Extract the [x, y] coordinate from the center of the cell holding the provided text.  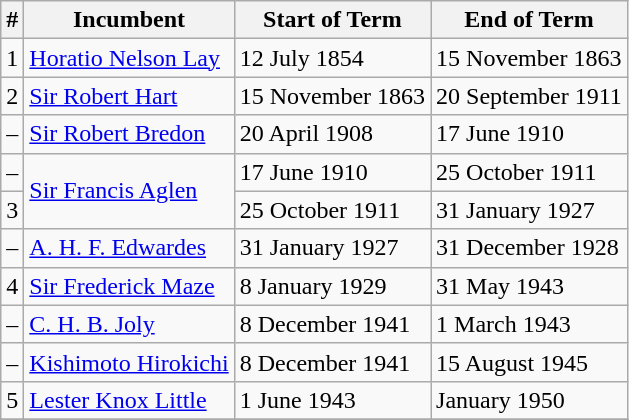
1 June 1943 [332, 400]
Start of Term [332, 20]
1 [12, 58]
1 March 1943 [530, 324]
31 December 1928 [530, 248]
4 [12, 286]
Kishimoto Hirokichi [129, 362]
Incumbent [129, 20]
# [12, 20]
8 January 1929 [332, 286]
C. H. B. Joly [129, 324]
Sir Francis Aglen [129, 191]
12 July 1854 [332, 58]
2 [12, 96]
Sir Robert Bredon [129, 134]
5 [12, 400]
31 May 1943 [530, 286]
Sir Frederick Maze [129, 286]
Horatio Nelson Lay [129, 58]
20 April 1908 [332, 134]
A. H. F. Edwardes [129, 248]
3 [12, 210]
End of Term [530, 20]
January 1950 [530, 400]
Sir Robert Hart [129, 96]
15 August 1945 [530, 362]
Lester Knox Little [129, 400]
20 September 1911 [530, 96]
